Identify which cell holds the provided text, then report its [x, y] central coordinate. 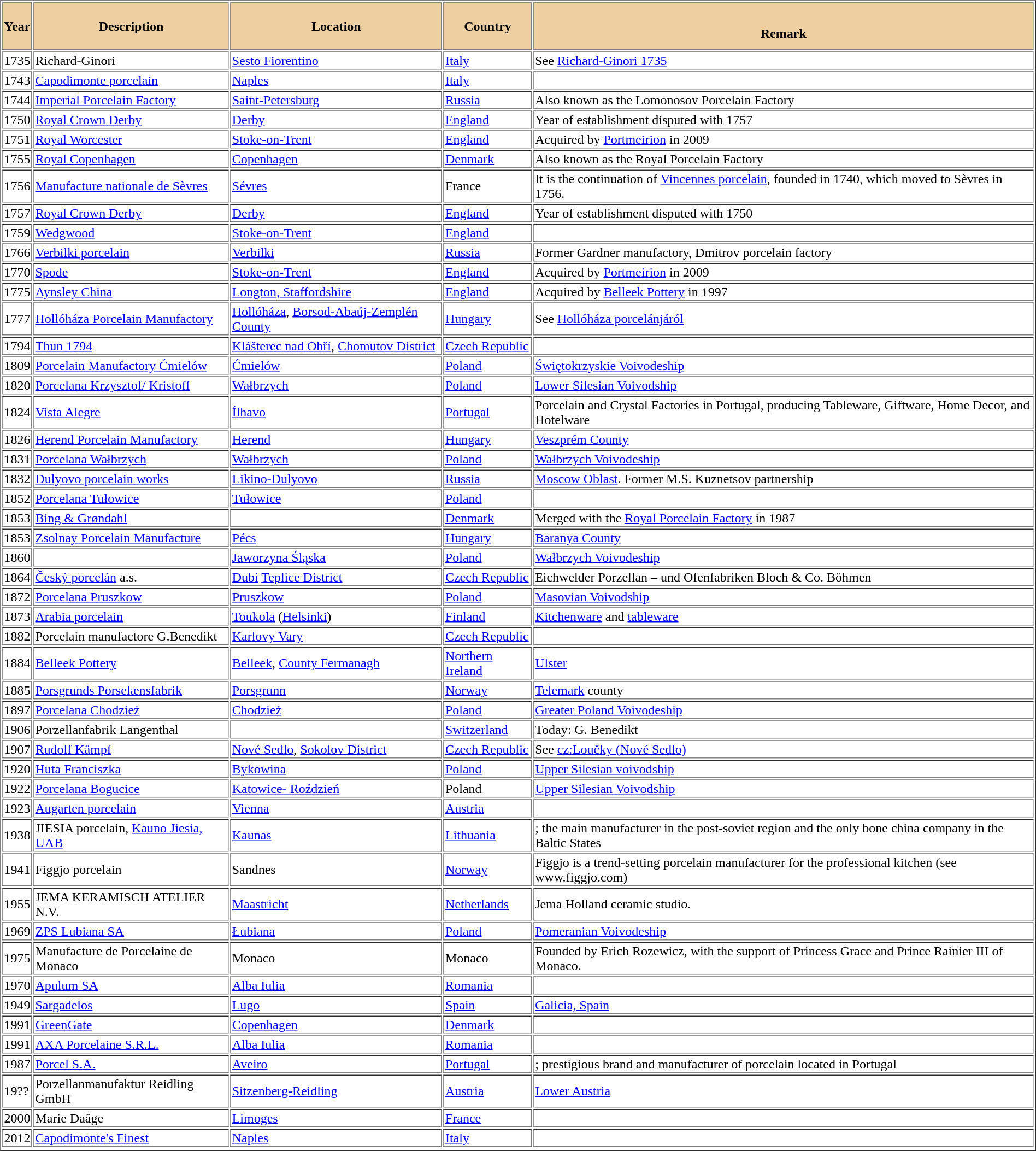
Figgjo is a trend-setting porcelain manufacturer for the professional kitchen (see www.figgjo.com) [784, 870]
Figgjo porcelain [131, 870]
Manufacture de Porcelaine de Monaco [131, 959]
Jaworzyna Śląska [337, 557]
Capodimonte porcelain [131, 80]
Year [17, 26]
1794 [17, 345]
1766 [17, 252]
Also known as the Lomonosov Porcelain Factory [784, 99]
1750 [17, 119]
Galicia, Spain [784, 1005]
Capodimonte's Finest [131, 1138]
2012 [17, 1138]
1770 [17, 272]
1923 [17, 808]
Belleek, County Fermanagh [337, 663]
1969 [17, 931]
Ulster [784, 663]
Vista Alegre [131, 412]
; prestigious brand and manufacturer of porcelain located in Portugal [784, 1064]
Jema Holland ceramic studio. [784, 904]
Merged with the Royal Porcelain Factory in 1987 [784, 518]
1920 [17, 768]
Year of establishment disputed with 1757 [784, 119]
Arabia porcelain [131, 616]
Ílhavo [337, 412]
1882 [17, 636]
1860 [17, 557]
Aveiro [337, 1064]
Porcelana Wałbrzych [131, 459]
1941 [17, 870]
Country [487, 26]
Bykowina [337, 768]
Hollóháza Porcelain Manufactory [131, 319]
Likino-Dulyovo [337, 479]
See Richard-Ginori 1735 [784, 60]
1872 [17, 597]
Porsgrunn [337, 690]
ZPS Lubiana SA [131, 931]
Wedgwood [131, 233]
Finland [487, 616]
Aynsley China [131, 292]
1831 [17, 459]
Remark [784, 26]
Baranya County [784, 538]
1873 [17, 616]
Katowice- Roździeń [337, 788]
1759 [17, 233]
Moscow Oblast. Former M.S. Kuznetsov partnership [784, 479]
1885 [17, 690]
Today: G. Benedikt [784, 729]
AXA Porcelaine S.R.L. [131, 1044]
Rudolf Kämpf [131, 749]
Masovian Voivodship [784, 597]
Porcelana Chodzież [131, 709]
Longton, Staffordshire [337, 292]
Porsgrunds Porselænsfabrik [131, 690]
Sesto Fiorentino [337, 60]
1777 [17, 319]
Description [131, 26]
Richard-Ginori [131, 60]
1955 [17, 904]
Royal Copenhagen [131, 158]
Zsolnay Porcelain Manufacture [131, 538]
JEMA KERAMISCH ATELIER N.V. [131, 904]
Netherlands [487, 904]
Switzerland [487, 729]
Marie Daâge [131, 1118]
Porcelain Manufactory Ćmielów [131, 365]
Porzellanmanufaktur Reidling GmbH [131, 1091]
Porcelain and Crystal Factories in Portugal, producing Tableware, Giftware, Home Decor, and Hotelware [784, 412]
Imperial Porcelain Factory [131, 99]
1907 [17, 749]
1755 [17, 158]
; the main manufacturer in the post-soviet region and the only bone china company in the Baltic States [784, 835]
Apulum SA [131, 985]
Pruszkow [337, 597]
1970 [17, 985]
It is the continuation of Vincennes porcelain, founded in 1740, which moved to Sèvres in 1756. [784, 186]
1949 [17, 1005]
1852 [17, 498]
1824 [17, 412]
Świętokrzyskie Voivodeship [784, 365]
Pomeranian Voivodeship [784, 931]
Upper Silesian voivodship [784, 768]
Manufacture nationale de Sèvres [131, 186]
Tułowice [337, 498]
Porcelana Tułowice [131, 498]
JIESIA porcelain, Kauno Jiesia, UAB [131, 835]
Year of establishment disputed with 1750 [784, 213]
Saint-Petersburg [337, 99]
Bing & Grøndahl [131, 518]
Greater Poland Voivodeship [784, 709]
Lugo [337, 1005]
1809 [17, 365]
1826 [17, 439]
1975 [17, 959]
Location [337, 26]
1864 [17, 577]
Dulyovo porcelain works [131, 479]
1756 [17, 186]
Northern Ireland [487, 663]
Dubí Teplice District [337, 577]
Ćmielów [337, 365]
Herend [337, 439]
Former Gardner manufactory, Dmitrov porcelain factory [784, 252]
See Hollóháza porcelánjáról [784, 319]
Porcelana Pruszkow [131, 597]
Lower Silesian Voivodship [784, 385]
Royal Worcester [131, 139]
See cz:Loučky (Nové Sedlo) [784, 749]
Verbilki porcelain [131, 252]
Kitchenware and tableware [784, 616]
Sargadelos [131, 1005]
1987 [17, 1064]
Veszprém County [784, 439]
Porcelain manufactore G.Benedikt [131, 636]
Eichwelder Porzellan – und Ofenfabriken Bloch & Co. Böhmen [784, 577]
Łubiana [337, 931]
Sitzenberg-Reidling [337, 1091]
Pécs [337, 538]
1938 [17, 835]
Hollóháza, Borsod-Abaúj-Zemplén County [337, 319]
1832 [17, 479]
1735 [17, 60]
Sandnes [337, 870]
Limoges [337, 1118]
Klášterec nad Ohří, Chomutov District [337, 345]
Founded by Erich Rozewicz, with the support of Princess Grace and Prince Rainier III of Monaco. [784, 959]
Maastricht [337, 904]
1744 [17, 99]
Acquired by Belleek Pottery in 1997 [784, 292]
1775 [17, 292]
1897 [17, 709]
Sévres [337, 186]
Toukola (Helsinki) [337, 616]
GreenGate [131, 1024]
Vienna [337, 808]
Lower Austria [784, 1091]
Huta Franciszka [131, 768]
1884 [17, 663]
Český porcelán a.s. [131, 577]
1922 [17, 788]
1751 [17, 139]
19?? [17, 1091]
Nové Sedlo, Sokolov District [337, 749]
1743 [17, 80]
Also known as the Royal Porcelain Factory [784, 158]
Lithuania [487, 835]
1757 [17, 213]
Porcel S.A. [131, 1064]
Porcelana Bogucice [131, 788]
Thun 1794 [131, 345]
Verbilki [337, 252]
Belleek Pottery [131, 663]
1906 [17, 729]
Karlovy Vary [337, 636]
Porzellanfabrik Langenthal [131, 729]
Telemark county [784, 690]
Kaunas [337, 835]
1820 [17, 385]
Spain [487, 1005]
Augarten porcelain [131, 808]
Upper Silesian Voivodship [784, 788]
Chodzież [337, 709]
2000 [17, 1118]
Spode [131, 272]
Herend Porcelain Manufactory [131, 439]
Porcelana Krzysztof/ Kristoff [131, 385]
